Locate the cell with the specified text and output its [X, Y] center coordinate. 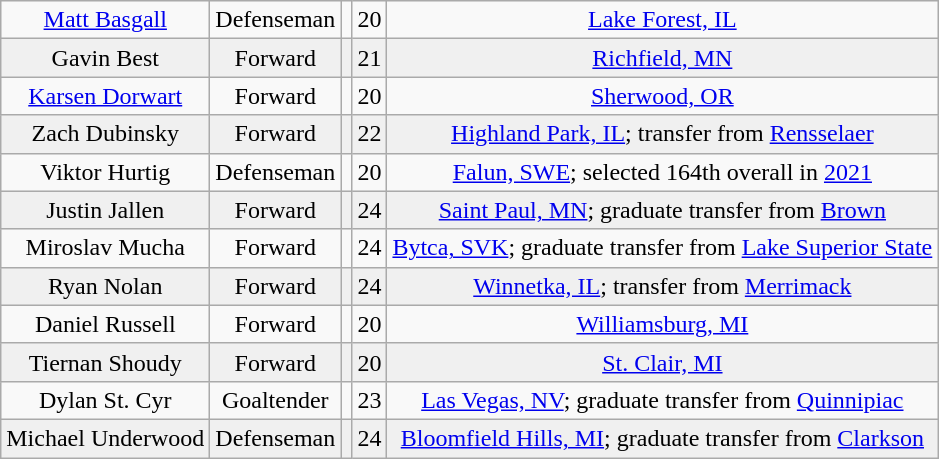
23 [370, 400]
21 [370, 58]
Sherwood, OR [662, 96]
Zach Dubinsky [106, 134]
Richfield, MN [662, 58]
Gavin Best [106, 58]
Bytca, SVK; graduate transfer from Lake Superior State [662, 248]
Bloomfield Hills, MI; graduate transfer from Clarkson [662, 438]
Ryan Nolan [106, 286]
Tiernan Shoudy [106, 362]
Miroslav Mucha [106, 248]
Dylan St. Cyr [106, 400]
Karsen Dorwart [106, 96]
St. Clair, MI [662, 362]
Highland Park, IL; transfer from Rensselaer [662, 134]
Las Vegas, NV; graduate transfer from Quinnipiac [662, 400]
Goaltender [276, 400]
Michael Underwood [106, 438]
Falun, SWE; selected 164th overall in 2021 [662, 172]
Williamsburg, MI [662, 324]
22 [370, 134]
Winnetka, IL; transfer from Merrimack [662, 286]
Justin Jallen [106, 210]
Daniel Russell [106, 324]
Matt Basgall [106, 20]
Viktor Hurtig [106, 172]
Lake Forest, IL [662, 20]
Saint Paul, MN; graduate transfer from Brown [662, 210]
